Scan for the cell matching the given text and deliver its [X, Y] coordinate at center. 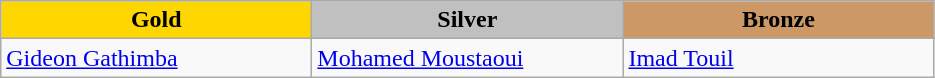
Silver [468, 20]
Imad Touil [778, 58]
Mohamed Moustaoui [468, 58]
Gideon Gathimba [156, 58]
Gold [156, 20]
Bronze [778, 20]
